Search for the cell housing the specified text and yield its [X, Y] center coordinate. 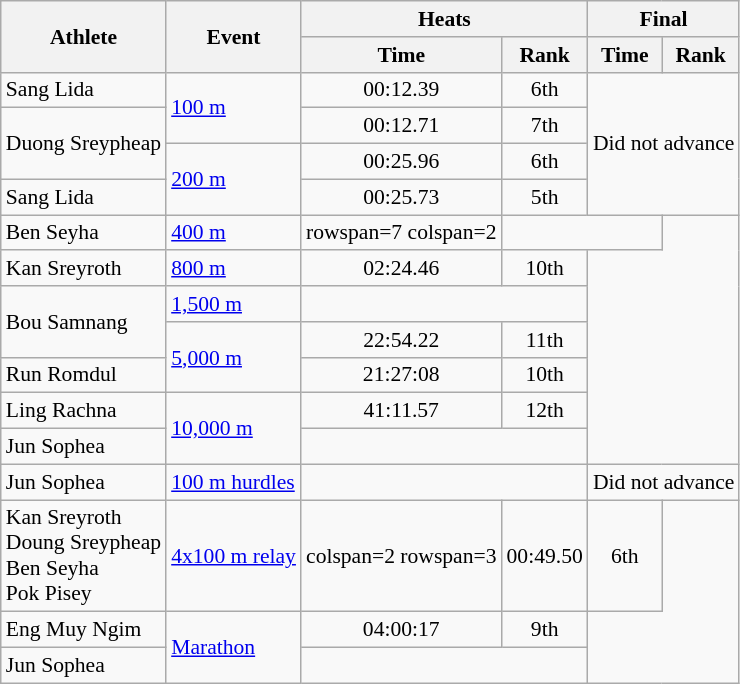
00:25.73 [402, 197]
Kan SreyrothDoung SreypheapBen SeyhaPok Pisey [84, 556]
Eng Muy Ngim [84, 630]
10,000 m [234, 428]
41:11.57 [402, 411]
02:24.46 [402, 269]
800 m [234, 269]
Ben Seyha [84, 233]
rowspan=7 colspan=2 [402, 233]
12th [545, 411]
Run Romdul [84, 375]
4x100 m relay [234, 556]
Heats [444, 19]
00:49.50 [545, 556]
Marathon [234, 648]
400 m [234, 233]
100 m hurdles [234, 482]
11th [545, 340]
21:27:08 [402, 375]
200 m [234, 180]
Kan Sreyroth [84, 269]
00:12.39 [402, 90]
7th [545, 126]
5,000 m [234, 358]
colspan=2 rowspan=3 [402, 556]
Ling Rachna [84, 411]
04:00:17 [402, 630]
Athlete [84, 36]
22:54.22 [402, 340]
9th [545, 630]
100 m [234, 108]
Bou Samnang [84, 322]
00:12.71 [402, 126]
Final [664, 19]
5th [545, 197]
1,500 m [234, 304]
Event [234, 36]
Duong Sreypheap [84, 144]
00:25.96 [402, 162]
